Locate the cell with the specified text and output its (x, y) center coordinate. 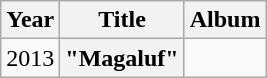
Year (30, 20)
Title (122, 20)
2013 (30, 58)
Album (225, 20)
"Magaluf" (122, 58)
